Scan for the cell matching the given text and deliver its (X, Y) coordinate at center. 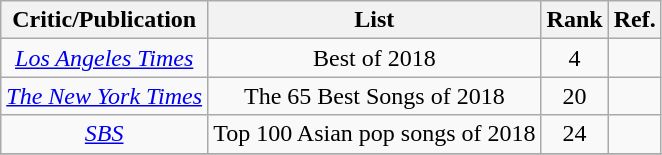
Los Angeles Times (104, 58)
4 (574, 58)
Rank (574, 20)
20 (574, 96)
The New York Times (104, 96)
The 65 Best Songs of 2018 (374, 96)
SBS (104, 134)
Top 100 Asian pop songs of 2018 (374, 134)
Critic/Publication (104, 20)
Ref. (634, 20)
List (374, 20)
24 (574, 134)
Best of 2018 (374, 58)
